Find where the given text appears and provide that cell's center as [X, Y] coordinate. 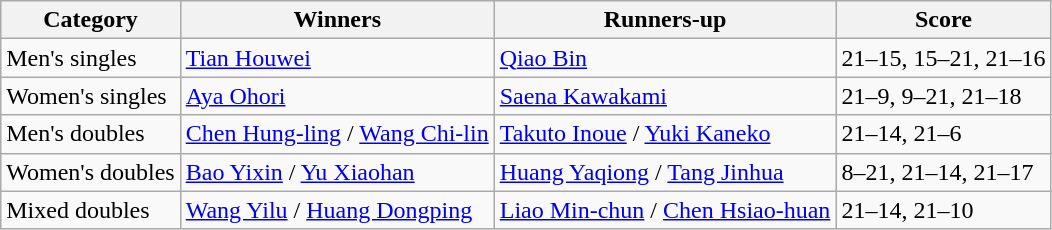
Category [90, 20]
8–21, 21–14, 21–17 [944, 172]
Chen Hung-ling / Wang Chi-lin [337, 134]
21–14, 21–10 [944, 210]
Liao Min-chun / Chen Hsiao-huan [665, 210]
Bao Yixin / Yu Xiaohan [337, 172]
21–15, 15–21, 21–16 [944, 58]
Takuto Inoue / Yuki Kaneko [665, 134]
Saena Kawakami [665, 96]
21–14, 21–6 [944, 134]
Qiao Bin [665, 58]
Score [944, 20]
Men's singles [90, 58]
Wang Yilu / Huang Dongping [337, 210]
Mixed doubles [90, 210]
Tian Houwei [337, 58]
Women's singles [90, 96]
Women's doubles [90, 172]
Men's doubles [90, 134]
Winners [337, 20]
Huang Yaqiong / Tang Jinhua [665, 172]
Runners-up [665, 20]
21–9, 9–21, 21–18 [944, 96]
Aya Ohori [337, 96]
